For the text-containing cell, return its midpoint in (X, Y) coordinate format. 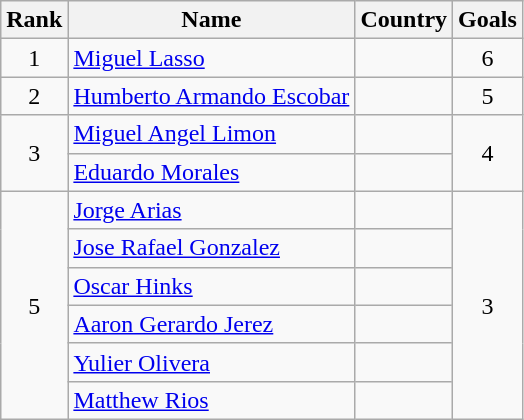
Yulier Olivera (212, 362)
Matthew Rios (212, 400)
Jose Rafael Gonzalez (212, 248)
Country (404, 20)
Eduardo Morales (212, 172)
Goals (488, 20)
4 (488, 153)
Jorge Arias (212, 210)
Humberto Armando Escobar (212, 96)
1 (34, 58)
Miguel Angel Limon (212, 134)
Aaron Gerardo Jerez (212, 324)
Miguel Lasso (212, 58)
Rank (34, 20)
6 (488, 58)
Oscar Hinks (212, 286)
Name (212, 20)
2 (34, 96)
